Determine the (x, y) coordinate at the center of the cell enclosing the given text.  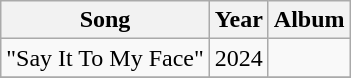
"Say It To My Face" (106, 58)
2024 (238, 58)
Year (238, 20)
Song (106, 20)
Album (309, 20)
